Scan for the cell matching the given text and deliver its [x, y] coordinate at center. 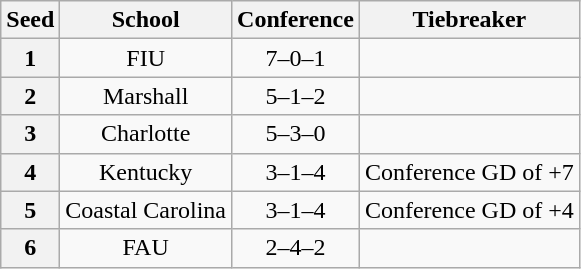
1 [30, 58]
FAU [146, 248]
School [146, 20]
FIU [146, 58]
Coastal Carolina [146, 210]
3 [30, 134]
Marshall [146, 96]
5–3–0 [296, 134]
Tiebreaker [469, 20]
Conference GD of +4 [469, 210]
Kentucky [146, 172]
6 [30, 248]
2 [30, 96]
Conference GD of +7 [469, 172]
7–0–1 [296, 58]
4 [30, 172]
Charlotte [146, 134]
2–4–2 [296, 248]
Conference [296, 20]
5–1–2 [296, 96]
Seed [30, 20]
5 [30, 210]
